Extract the [x, y] coordinate from the center of the cell holding the provided text.  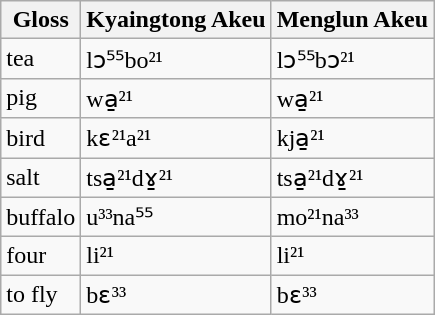
Gloss [41, 20]
tea [41, 59]
to fly [41, 295]
u³³na⁵⁵ [176, 217]
Menglun Akeu [352, 20]
salt [41, 178]
kɛ²¹a²¹ [176, 138]
mo²¹na³³ [352, 217]
lɔ⁵⁵bɔ²¹ [352, 59]
lɔ⁵⁵bo²¹ [176, 59]
four [41, 256]
buffalo [41, 217]
kja̱²¹ [352, 138]
pig [41, 98]
bird [41, 138]
Kyaingtong Akeu [176, 20]
